Find where the given text appears and provide that cell's center as [X, Y] coordinate. 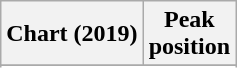
Chart (2019) [72, 34]
Peakposition [189, 34]
